Return [X, Y] of the center of cell containing provided text 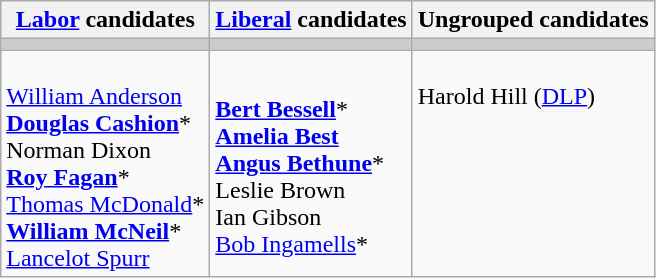
Labor candidates [106, 20]
Liberal candidates [311, 20]
Harold Hill (DLP) [533, 164]
Ungrouped candidates [533, 20]
William Anderson Douglas Cashion* Norman Dixon Roy Fagan* Thomas McDonald* William McNeil* Lancelot Spurr [106, 164]
Bert Bessell* Amelia Best Angus Bethune* Leslie Brown Ian Gibson Bob Ingamells* [311, 164]
